Search for the cell housing the specified text and yield its (X, Y) center coordinate. 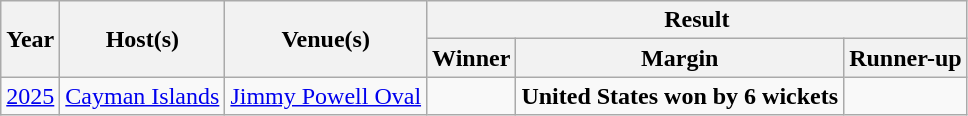
Host(s) (142, 39)
Winner (472, 58)
Cayman Islands (142, 96)
Runner-up (906, 58)
Venue(s) (326, 39)
Result (698, 20)
Year (30, 39)
United States won by 6 wickets (680, 96)
Jimmy Powell Oval (326, 96)
2025 (30, 96)
Margin (680, 58)
